Detect which cell encompasses the target text, then output its (X, Y) center coordinate. 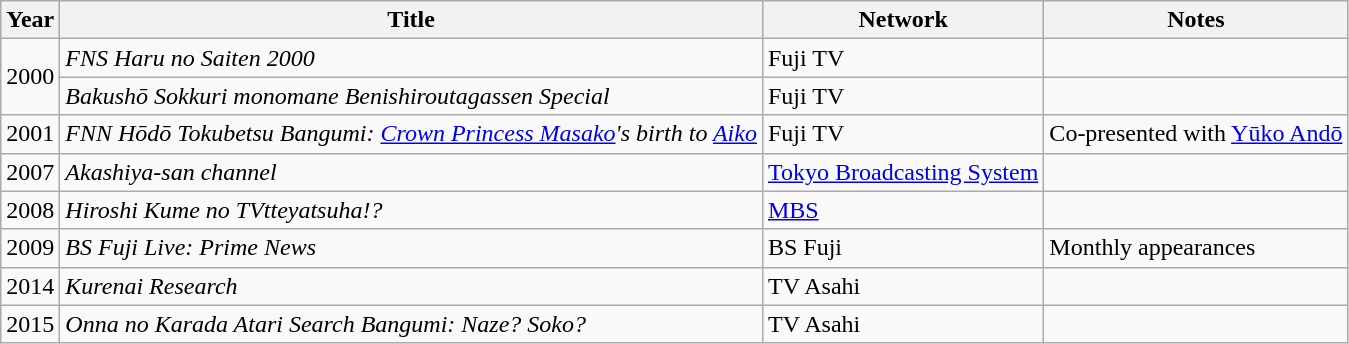
Network (902, 20)
FNN Hōdō Tokubetsu Bangumi: Crown Princess Masako's birth to Aiko (412, 134)
2014 (30, 286)
2009 (30, 248)
Notes (1196, 20)
2015 (30, 324)
Akashiya-san channel (412, 172)
2000 (30, 77)
2008 (30, 210)
2001 (30, 134)
Title (412, 20)
Co-presented with Yūko Andō (1196, 134)
Monthly appearances (1196, 248)
Hiroshi Kume no TVtteyatsuha!? (412, 210)
BS Fuji (902, 248)
Year (30, 20)
2007 (30, 172)
Onna no Karada Atari Search Bangumi: Naze? Soko? (412, 324)
Bakushō Sokkuri monomane Benishiroutagassen Special (412, 96)
Tokyo Broadcasting System (902, 172)
MBS (902, 210)
BS Fuji Live: Prime News (412, 248)
FNS Haru no Saiten 2000 (412, 58)
Kurenai Research (412, 286)
